Search for the cell housing the specified text and yield its [X, Y] center coordinate. 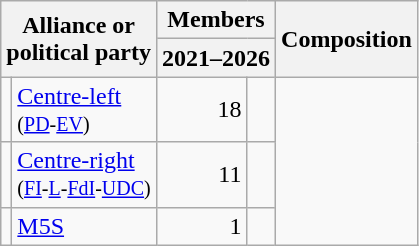
1 [201, 226]
Composition [347, 39]
Centre-left (PD-EV) [84, 110]
2021–2026 [216, 58]
11 [201, 174]
Centre-right (FI-L-FdI-UDC) [84, 174]
Members [216, 20]
18 [201, 110]
Alliance or political party [79, 39]
M5S [84, 226]
